Return the [X, Y] coordinate for the center point of the cell that contains the specified text.  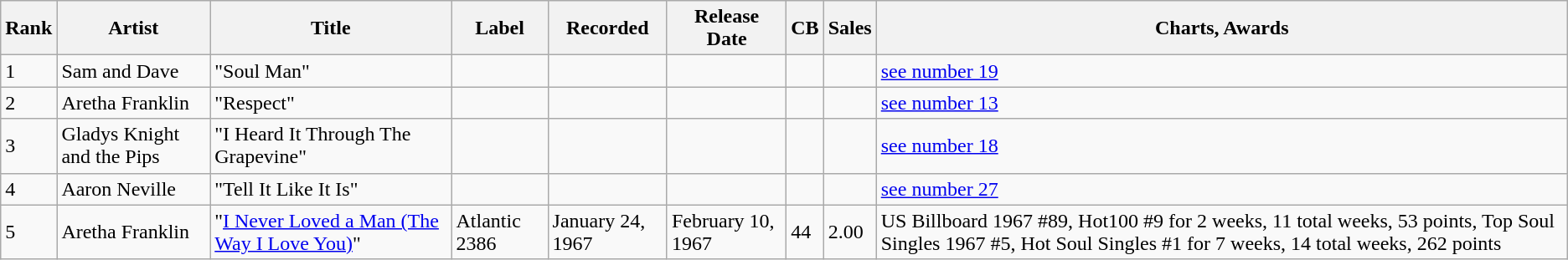
Recorded [607, 28]
Rank [28, 28]
"Soul Man" [331, 71]
"Respect" [331, 103]
5 [28, 232]
see number 13 [1221, 103]
4 [28, 189]
2 [28, 103]
Aaron Neville [134, 189]
Artist [134, 28]
3 [28, 145]
Sam and Dave [134, 71]
Gladys Knight and the Pips [134, 145]
1 [28, 71]
January 24, 1967 [607, 232]
Charts, Awards [1221, 28]
see number 18 [1221, 145]
Label [499, 28]
2.00 [849, 232]
"I Never Loved a Man (The Way I Love You)" [331, 232]
Sales [849, 28]
Release Date [726, 28]
CB [805, 28]
Atlantic 2386 [499, 232]
see number 27 [1221, 189]
"I Heard It Through The Grapevine" [331, 145]
see number 19 [1221, 71]
44 [805, 232]
Title [331, 28]
February 10, 1967 [726, 232]
"Tell It Like It Is" [331, 189]
